Identify which cell holds the provided text, then report its (X, Y) central coordinate. 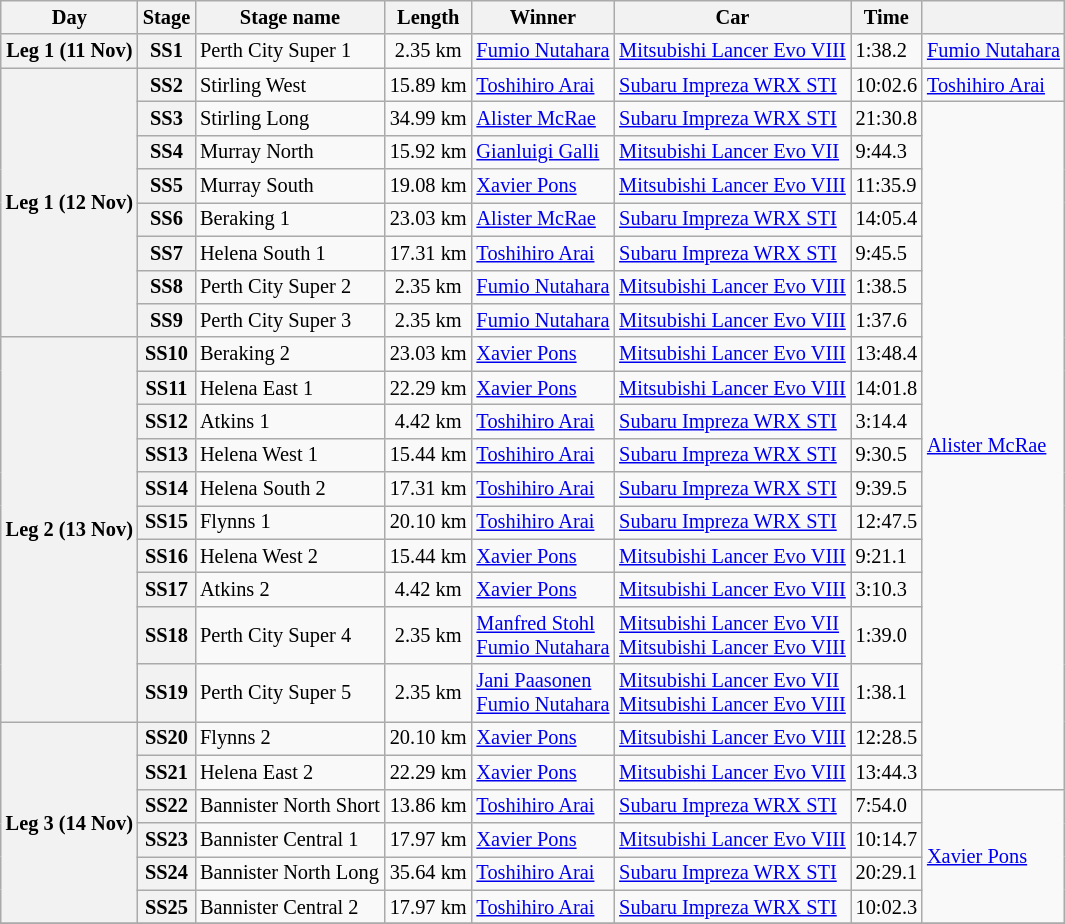
12:28.5 (886, 738)
Perth City Super 3 (290, 320)
SS18 (166, 635)
Leg 3 (14 Nov) (70, 822)
SS9 (166, 320)
11:35.9 (886, 186)
SS5 (166, 186)
SS8 (166, 287)
12:47.5 (886, 522)
Mitsubishi Lancer Evo VII (732, 152)
19.08 km (428, 186)
SS25 (166, 907)
Leg 1 (12 Nov) (70, 202)
SS20 (166, 738)
SS4 (166, 152)
9:21.1 (886, 556)
SS1 (166, 51)
9:30.5 (886, 455)
Murray South (290, 186)
21:30.8 (886, 118)
Beraking 1 (290, 219)
9:39.5 (886, 489)
Bannister Central 2 (290, 907)
Perth City Super 4 (290, 635)
13.86 km (428, 806)
10:14.7 (886, 839)
Flynns 1 (290, 522)
Stage (166, 17)
Helena South 2 (290, 489)
9:44.3 (886, 152)
Perth City Super 2 (290, 287)
SS7 (166, 253)
Leg 1 (11 Nov) (70, 51)
Helena East 1 (290, 388)
9:45.5 (886, 253)
Gianluigi Galli (544, 152)
SS6 (166, 219)
20:29.1 (886, 873)
SS21 (166, 772)
1:37.6 (886, 320)
SS19 (166, 693)
Bannister Central 1 (290, 839)
Stirling Long (290, 118)
SS17 (166, 589)
Length (428, 17)
Murray North (290, 152)
Leg 2 (13 Nov) (70, 530)
SS15 (166, 522)
Beraking 2 (290, 354)
13:44.3 (886, 772)
SS11 (166, 388)
Jani Paasonen Fumio Nutahara (544, 693)
SS23 (166, 839)
Winner (544, 17)
SS2 (166, 85)
SS3 (166, 118)
10:02.6 (886, 85)
14:05.4 (886, 219)
Helena West 1 (290, 455)
SS13 (166, 455)
3:10.3 (886, 589)
Stirling West (290, 85)
Perth City Super 5 (290, 693)
SS12 (166, 421)
15.89 km (428, 85)
15.92 km (428, 152)
1:38.1 (886, 693)
Helena East 2 (290, 772)
Time (886, 17)
Stage name (290, 17)
3:14.4 (886, 421)
SS24 (166, 873)
34.99 km (428, 118)
1:38.2 (886, 51)
SS16 (166, 556)
35.64 km (428, 873)
Bannister North Short (290, 806)
Atkins 2 (290, 589)
Helena West 2 (290, 556)
13:48.4 (886, 354)
Atkins 1 (290, 421)
7:54.0 (886, 806)
SS14 (166, 489)
1:39.0 (886, 635)
Bannister North Long (290, 873)
SS10 (166, 354)
14:01.8 (886, 388)
1:38.5 (886, 287)
10:02.3 (886, 907)
Perth City Super 1 (290, 51)
Manfred Stohl Fumio Nutahara (544, 635)
Flynns 2 (290, 738)
SS22 (166, 806)
Car (732, 17)
Day (70, 17)
Helena South 1 (290, 253)
